Scan for the cell matching the given text and deliver its [X, Y] coordinate at center. 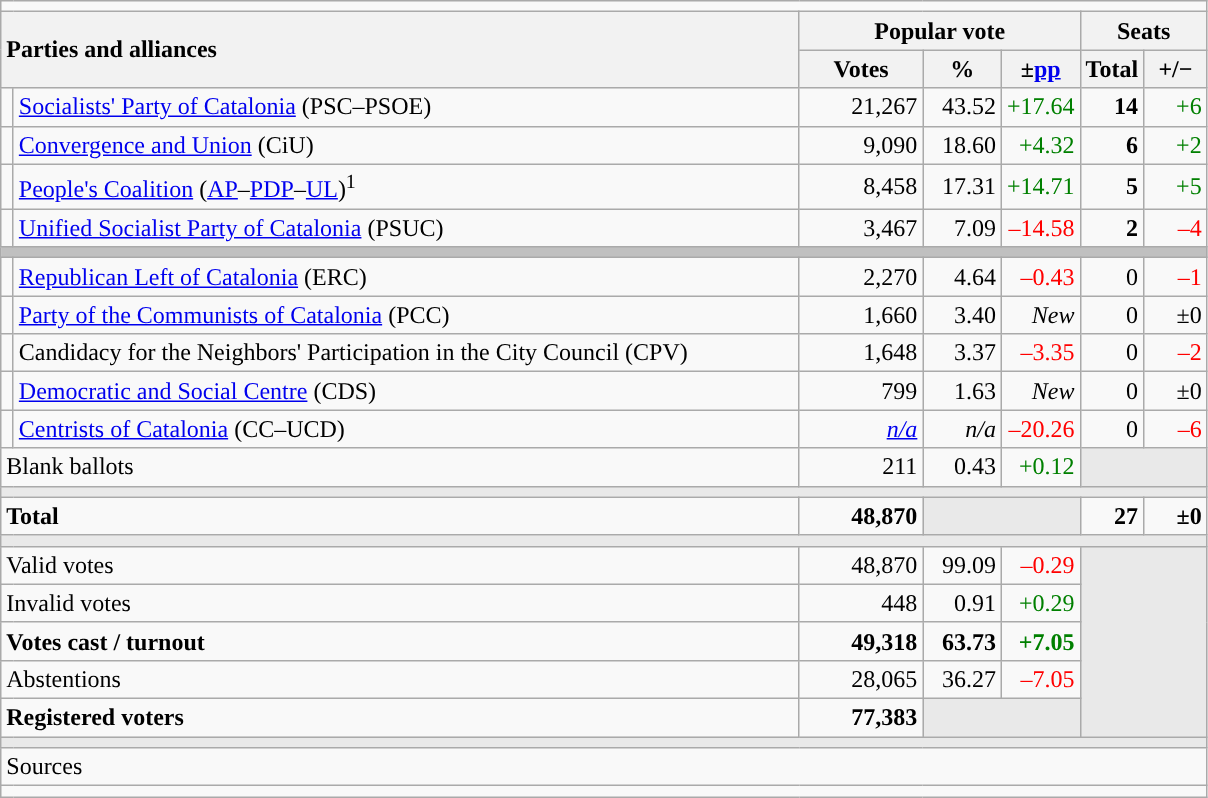
2 [1112, 228]
Candidacy for the Neighbors' Participation in the City Council (CPV) [406, 353]
Invalid votes [400, 603]
1.63 [962, 391]
–20.26 [1040, 429]
–7.05 [1040, 679]
63.73 [962, 641]
+2 [1176, 145]
3.40 [962, 315]
±pp [1040, 69]
People's Coalition (AP–PDP–UL)1 [406, 186]
36.27 [962, 679]
448 [861, 603]
3.37 [962, 353]
+14.71 [1040, 186]
+/− [1176, 69]
3,467 [861, 228]
1,648 [861, 353]
43.52 [962, 107]
Blank ballots [400, 467]
–2 [1176, 353]
% [962, 69]
8,458 [861, 186]
–6 [1176, 429]
21,267 [861, 107]
14 [1112, 107]
1,660 [861, 315]
Popular vote [940, 31]
Votes [861, 69]
7.09 [962, 228]
–0.29 [1040, 565]
–1 [1176, 277]
–0.43 [1040, 277]
+5 [1176, 186]
77,383 [861, 718]
99.09 [962, 565]
–14.58 [1040, 228]
+0.12 [1040, 467]
+6 [1176, 107]
4.64 [962, 277]
–4 [1176, 228]
–3.35 [1040, 353]
18.60 [962, 145]
Democratic and Social Centre (CDS) [406, 391]
6 [1112, 145]
Seats [1144, 31]
Republican Left of Catalonia (ERC) [406, 277]
0.43 [962, 467]
Registered voters [400, 718]
Centrists of Catalonia (CC–UCD) [406, 429]
799 [861, 391]
Votes cast / turnout [400, 641]
Abstentions [400, 679]
2,270 [861, 277]
211 [861, 467]
+17.64 [1040, 107]
Sources [604, 767]
+0.29 [1040, 603]
5 [1112, 186]
Socialists' Party of Catalonia (PSC–PSOE) [406, 107]
0.91 [962, 603]
+4.32 [1040, 145]
Unified Socialist Party of Catalonia (PSUC) [406, 228]
17.31 [962, 186]
9,090 [861, 145]
Convergence and Union (CiU) [406, 145]
+7.05 [1040, 641]
Valid votes [400, 565]
27 [1112, 516]
49,318 [861, 641]
Parties and alliances [400, 50]
28,065 [861, 679]
Party of the Communists of Catalonia (PCC) [406, 315]
